Locate the cell with the specified text and output its [x, y] center coordinate. 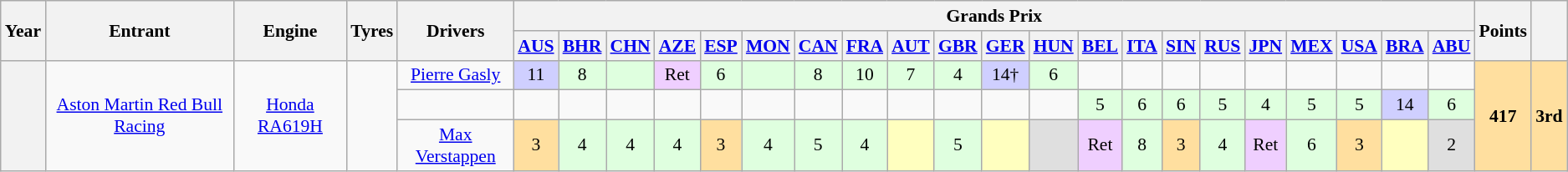
Entrant [140, 30]
CHN [630, 46]
BHR [582, 46]
10 [865, 75]
SIN [1181, 46]
USA [1360, 46]
BRA [1405, 46]
2 [1452, 145]
Pierre Gasly [455, 75]
FRA [865, 46]
CAN [818, 46]
AUS [535, 46]
14 [1405, 105]
GER [1005, 46]
BEL [1101, 46]
Grands Prix [993, 16]
JPN [1265, 46]
Year [23, 30]
Max Verstappen [455, 145]
ABU [1452, 46]
Aston Martin Red Bull Racing [140, 115]
ESP [721, 46]
Tyres [371, 30]
GBR [958, 46]
AZE [677, 46]
Honda RA619H [291, 115]
Points [1503, 30]
7 [911, 75]
3rd [1549, 115]
ITA [1142, 46]
HUN [1054, 46]
Drivers [455, 30]
11 [535, 75]
417 [1503, 115]
Engine [291, 30]
AUT [911, 46]
MON [768, 46]
RUS [1223, 46]
14† [1005, 75]
MEX [1311, 46]
